Locate the cell with the specified text and output its [X, Y] center coordinate. 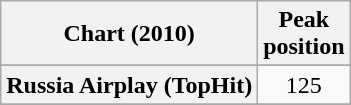
Peakposition [304, 34]
Chart (2010) [130, 34]
125 [304, 85]
Russia Airplay (TopHit) [130, 85]
